Detect which cell encompasses the target text, then output its (x, y) center coordinate. 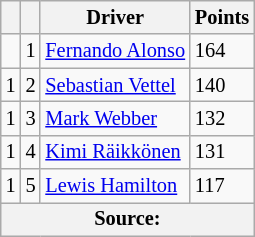
5 (31, 186)
2 (31, 85)
Mark Webber (115, 118)
Fernando Alonso (115, 51)
131 (222, 152)
3 (31, 118)
Points (222, 17)
164 (222, 51)
117 (222, 186)
Driver (115, 17)
140 (222, 85)
Sebastian Vettel (115, 85)
4 (31, 152)
Kimi Räikkönen (115, 152)
Lewis Hamilton (115, 186)
132 (222, 118)
Source: (128, 219)
